Identify which cell holds the provided text, then report its (x, y) central coordinate. 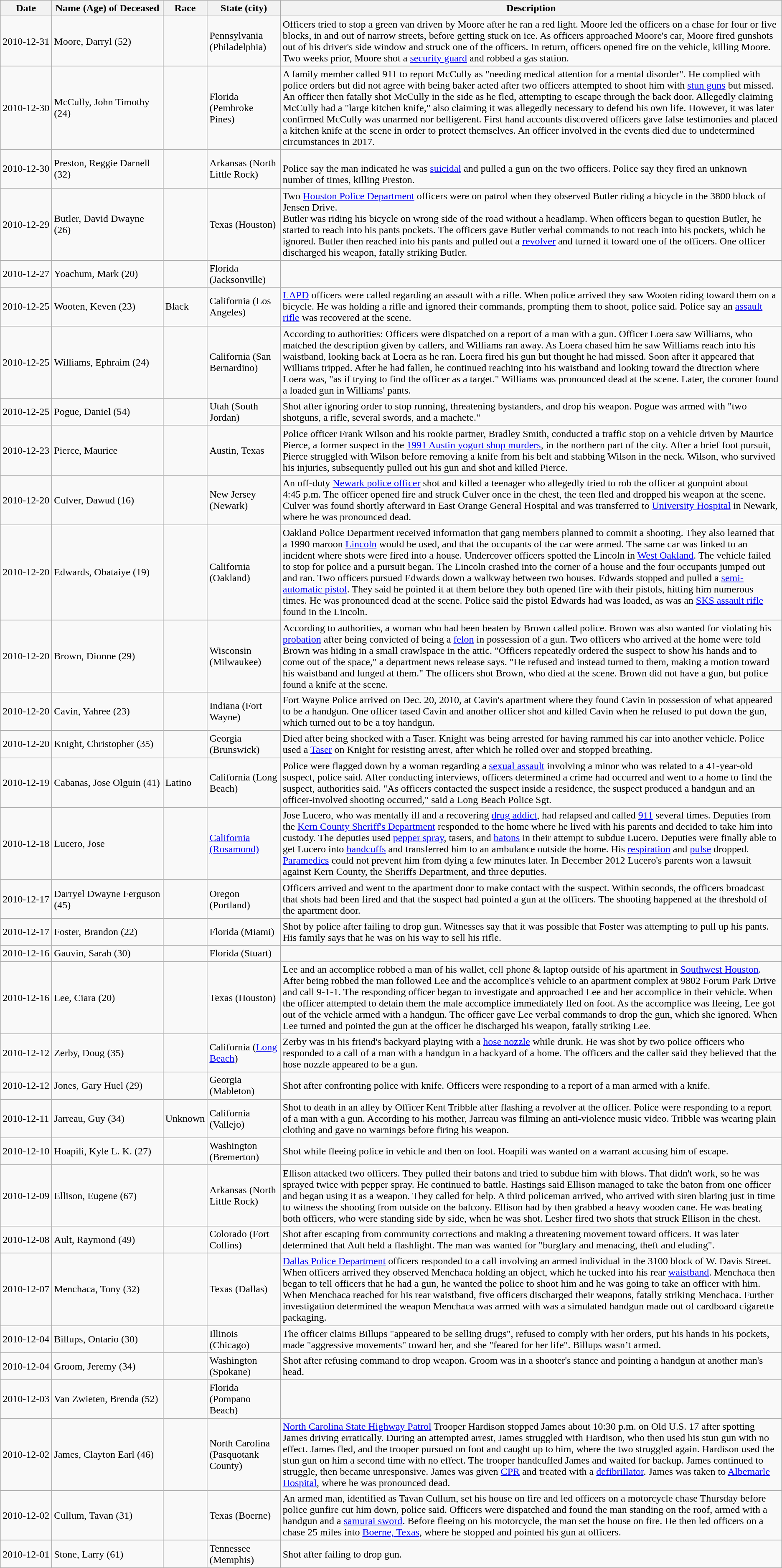
Knight, Christopher (35) (107, 745)
2010-12-09 (26, 1195)
Georgia (Brunswick) (244, 745)
New Jersey (Newark) (244, 500)
Moore, Darryl (52) (107, 41)
Florida (Pompano Beach) (244, 1399)
Darryel Dwayne Ferguson (45) (107, 899)
Shot after failing to drop gun. (531, 1554)
Shot after confronting police with knife. Officers were responding to a report of a man armed with a knife. (531, 1085)
North Carolina (Pasquotank County) (244, 1455)
Utah (South Jordan) (244, 412)
Culver, Dawud (16) (107, 500)
Wisconsin (Milwaukee) (244, 656)
Groom, Jeremy (34) (107, 1366)
Pogue, Daniel (54) (107, 412)
2010-12-31 (26, 41)
Yoachum, Mark (20) (107, 274)
Ault, Raymond (49) (107, 1239)
Ellison, Eugene (67) (107, 1195)
Tennessee (Memphis) (244, 1554)
Lee, Ciara (20) (107, 998)
Cullum, Tavan (31) (107, 1516)
Florida (Pembroke Pines) (244, 108)
Hoapili, Kyle L. K. (27) (107, 1151)
Date (26, 8)
Gauvin, Sarah (30) (107, 953)
Wooten, Keven (23) (107, 307)
Pierce, Maurice (107, 450)
Texas (Boerne) (244, 1516)
Florida (Miami) (244, 932)
State (city) (244, 8)
Georgia (Mableton) (244, 1085)
2010-12-03 (26, 1399)
Cavin, Yahree (23) (107, 712)
California (San Bernardino) (244, 362)
Stone, Larry (61) (107, 1554)
Black (185, 307)
Washington (Bremerton) (244, 1151)
Washington (Spokane) (244, 1366)
Austin, Texas (244, 450)
Race (185, 8)
Edwards, Obataiye (19) (107, 572)
Florida (Jacksonville) (244, 274)
Lucero, Jose (107, 844)
2010-12-23 (26, 450)
2010-12-18 (26, 844)
Foster, Brandon (22) (107, 932)
Name (Age) of Deceased (107, 8)
Florida (Stuart) (244, 953)
2010-12-10 (26, 1151)
Jarreau, Guy (34) (107, 1118)
Latino (185, 783)
Pennsylvania (Philadelphia) (244, 41)
Butler, David Dwayne (26) (107, 224)
McCully, John Timothy (24) (107, 108)
2010-12-08 (26, 1239)
James, Clayton Earl (46) (107, 1455)
2010-12-07 (26, 1289)
Colorado (Fort Collins) (244, 1239)
California (Vallejo) (244, 1118)
California (Oakland) (244, 572)
Williams, Ephraim (24) (107, 362)
Billups, Ontario (30) (107, 1339)
Texas (Dallas) (244, 1289)
Preston, Reggie Darnell (32) (107, 169)
2010-12-11 (26, 1118)
Police say the man indicated he was suicidal and pulled a gun on the two officers. Police say they fired an unknown number of times, killing Preston. (531, 169)
Brown, Dionne (29) (107, 656)
Oregon (Portland) (244, 899)
Description (531, 8)
2010-12-27 (26, 274)
Zerby, Doug (35) (107, 1053)
2010-12-19 (26, 783)
Shot while fleeing police in vehicle and then on foot. Hoapili was wanted on a warrant accusing him of escape. (531, 1151)
Shot after refusing command to drop weapon. Groom was in a shooter's stance and pointing a handgun at another man's head. (531, 1366)
2010-12-01 (26, 1554)
California (Rosamond) (244, 844)
Indiana (Fort Wayne) (244, 712)
Jones, Gary Huel (29) (107, 1085)
Cabanas, Jose Olguin (41) (107, 783)
Van Zwieten, Brenda (52) (107, 1399)
Menchaca, Tony (32) (107, 1289)
Illinois (Chicago) (244, 1339)
California (Los Angeles) (244, 307)
2010-12-29 (26, 224)
Unknown (185, 1118)
